Scan for the cell matching the given text and deliver its [x, y] coordinate at center. 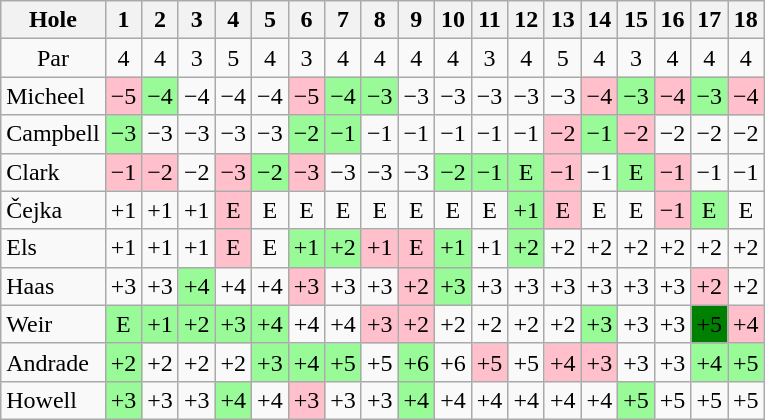
Weir [53, 324]
9 [416, 20]
Howell [53, 400]
Els [53, 248]
16 [672, 20]
14 [600, 20]
2 [160, 20]
10 [454, 20]
Campbell [53, 134]
Čejka [53, 210]
12 [526, 20]
7 [344, 20]
13 [562, 20]
8 [380, 20]
17 [710, 20]
Haas [53, 286]
Hole [53, 20]
Clark [53, 172]
6 [306, 20]
1 [124, 20]
Micheel [53, 96]
11 [490, 20]
18 [746, 20]
15 [636, 20]
Andrade [53, 362]
Par [53, 58]
